Scan for the cell matching the given text and deliver its [x, y] coordinate at center. 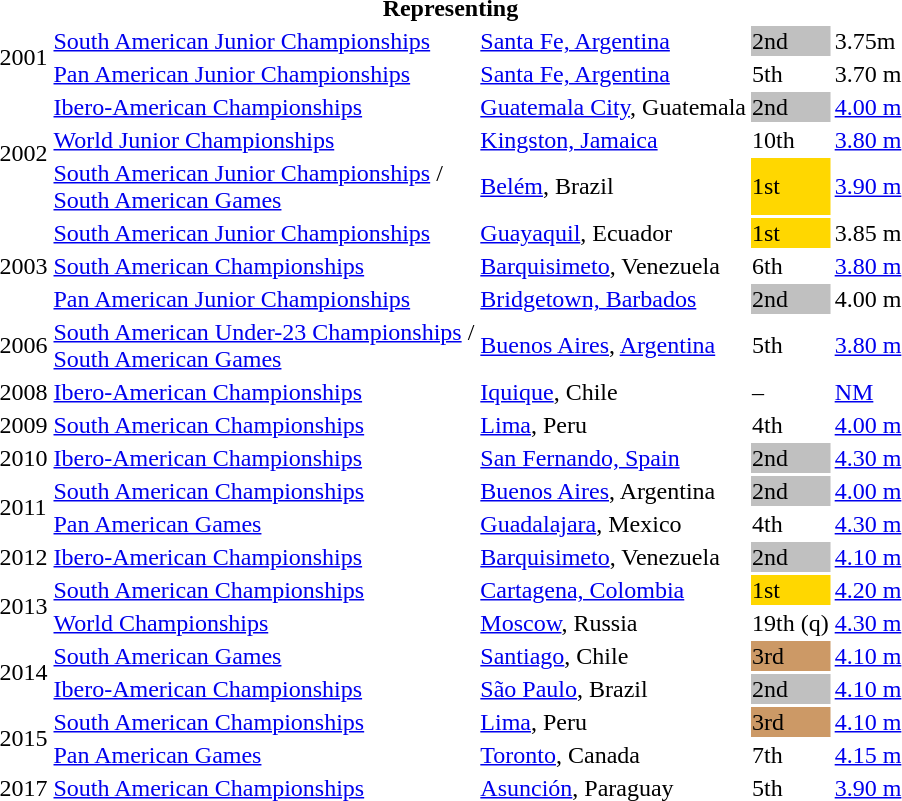
World Junior Championships [264, 140]
Cartagena, Colombia [614, 590]
World Championships [264, 623]
6th [791, 266]
San Fernando, Spain [614, 458]
São Paulo, Brazil [614, 689]
Toronto, Canada [614, 755]
19th (q) [791, 623]
Guayaquil, Ecuador [614, 233]
Guadalajara, Mexico [614, 524]
Moscow, Russia [614, 623]
South American Junior Championships / South American Games [264, 186]
Bridgetown, Barbados [614, 299]
South American Under-23 Championships / South American Games [264, 346]
– [791, 392]
Santiago, Chile [614, 656]
Belém, Brazil [614, 186]
10th [791, 140]
South American Games [264, 656]
7th [791, 755]
Iquique, Chile [614, 392]
Guatemala City, Guatemala [614, 107]
Kingston, Jamaica [614, 140]
